From the cell containing the given text, extract its center point as [X, Y] coordinate. 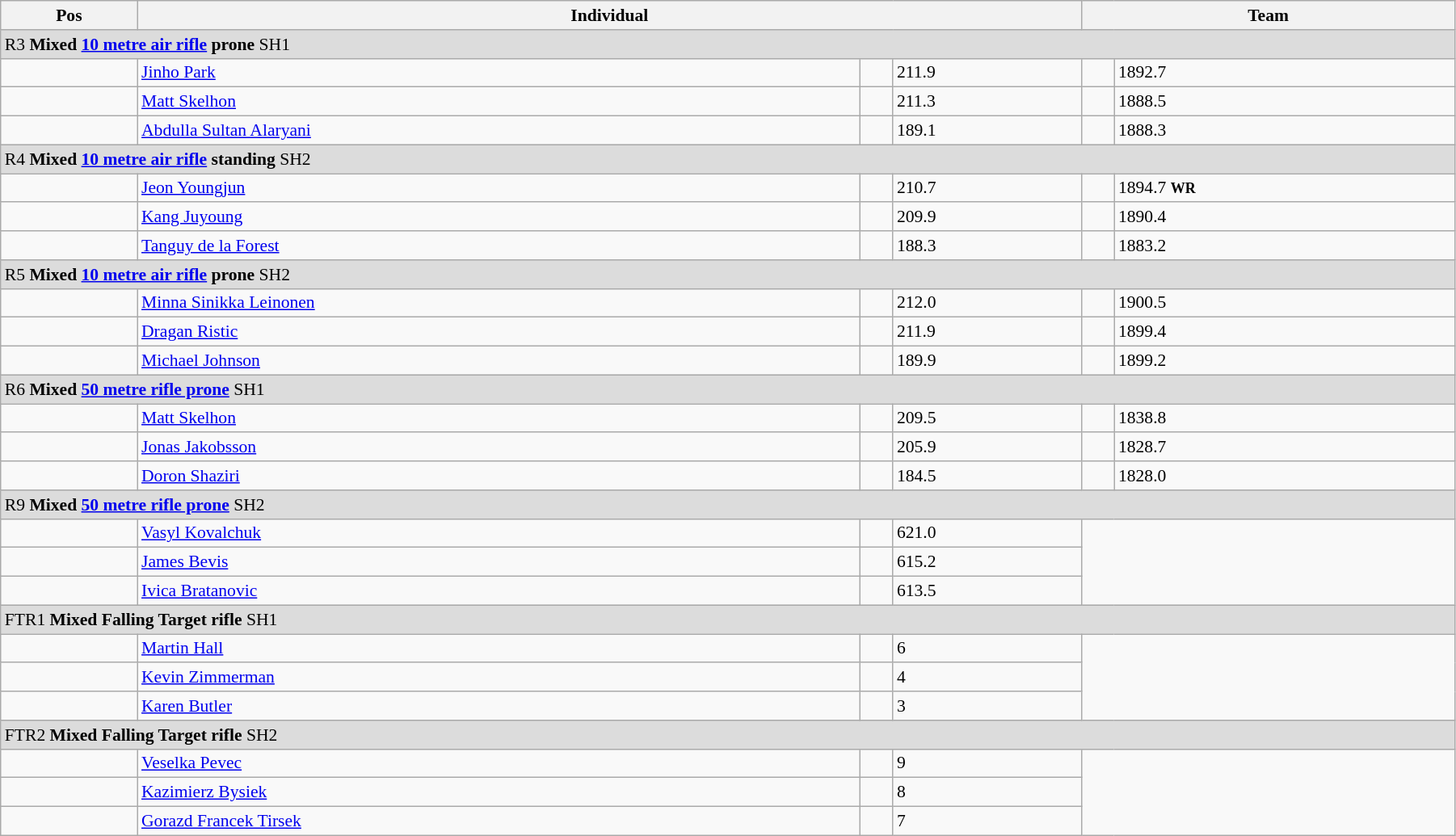
FTR2 Mixed Falling Target rifle SH2 [728, 735]
1828.0 [1285, 476]
1890.4 [1285, 217]
1894.7 WR [1285, 188]
4 [987, 678]
R9 Mixed 50 metre rifle prone SH2 [728, 505]
212.0 [987, 303]
Team [1269, 15]
6 [987, 649]
James Bevis [499, 562]
R3 Mixed 10 metre air rifle prone SH1 [728, 44]
209.9 [987, 217]
189.9 [987, 361]
Michael Johnson [499, 361]
Kevin Zimmerman [499, 678]
3 [987, 706]
Kazimierz Bysiek [499, 792]
Martin Hall [499, 649]
Pos [69, 15]
613.5 [987, 591]
Vasyl Kovalchuk [499, 533]
9 [987, 763]
1888.3 [1285, 131]
Tanguy de la Forest [499, 246]
Dragan Ristic [499, 332]
209.5 [987, 418]
1892.7 [1285, 73]
R6 Mixed 50 metre rifle prone SH1 [728, 389]
R5 Mixed 10 metre air rifle prone SH2 [728, 275]
615.2 [987, 562]
Veselka Pevec [499, 763]
Jeon Youngjun [499, 188]
1899.2 [1285, 361]
8 [987, 792]
R4 Mixed 10 metre air rifle standing SH2 [728, 159]
1838.8 [1285, 418]
Karen Butler [499, 706]
Individual [609, 15]
210.7 [987, 188]
Minna Sinikka Leinonen [499, 303]
1888.5 [1285, 102]
7 [987, 821]
1883.2 [1285, 246]
Kang Juyoung [499, 217]
Doron Shaziri [499, 476]
211.3 [987, 102]
Gorazd Francek Tirsek [499, 821]
621.0 [987, 533]
Jinho Park [499, 73]
Abdulla Sultan Alaryani [499, 131]
Ivica Bratanovic [499, 591]
Jonas Jakobsson [499, 447]
1900.5 [1285, 303]
FTR1 Mixed Falling Target rifle SH1 [728, 620]
1828.7 [1285, 447]
188.3 [987, 246]
1899.4 [1285, 332]
189.1 [987, 131]
205.9 [987, 447]
184.5 [987, 476]
